Provide the [x, y] coordinate of the cell's center where the given text is located.  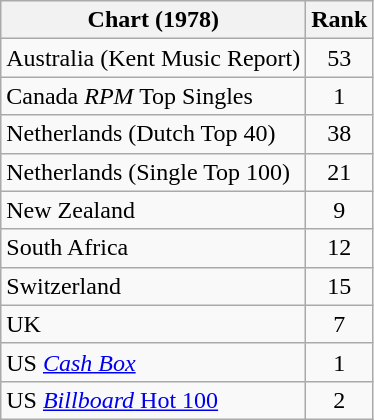
New Zealand [154, 210]
Canada RPM Top Singles [154, 96]
Netherlands (Dutch Top 40) [154, 134]
Australia (Kent Music Report) [154, 58]
South Africa [154, 248]
Rank [340, 20]
7 [340, 324]
US Cash Box [154, 362]
12 [340, 248]
38 [340, 134]
US Billboard Hot 100 [154, 400]
Netherlands (Single Top 100) [154, 172]
2 [340, 400]
Chart (1978) [154, 20]
9 [340, 210]
Switzerland [154, 286]
UK [154, 324]
53 [340, 58]
15 [340, 286]
21 [340, 172]
